Pinpoint the cell where the given text exists, returning its (x, y) midpoint coordinate. 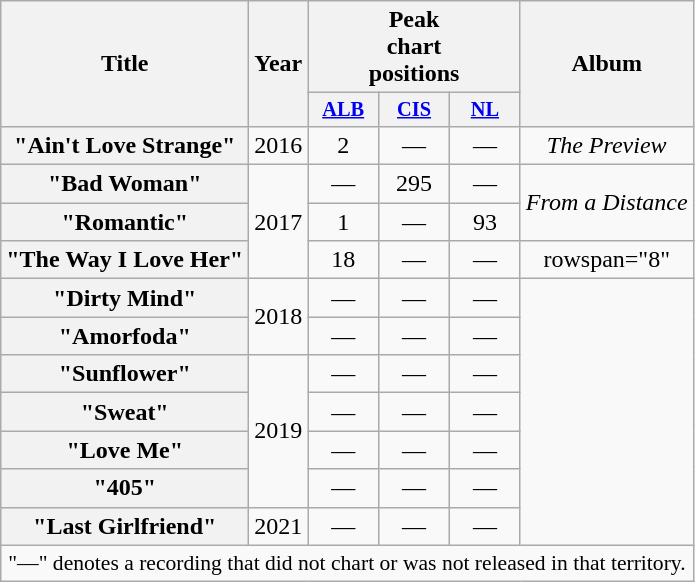
295 (414, 184)
"Romantic" (125, 222)
NL (484, 110)
ALB (344, 110)
2018 (278, 317)
1 (344, 222)
2016 (278, 145)
2019 (278, 431)
2017 (278, 222)
"405" (125, 488)
93 (484, 222)
Peakchartpositions (414, 47)
2021 (278, 526)
2 (344, 145)
The Preview (606, 145)
From a Distance (606, 203)
"Love Me" (125, 450)
CIS (414, 110)
"The Way I Love Her" (125, 260)
Album (606, 64)
18 (344, 260)
"Dirty Mind" (125, 298)
"Ain't Love Strange" (125, 145)
"Sweat" (125, 412)
"Last Girlfriend" (125, 526)
"Bad Woman" (125, 184)
"Amorfoda" (125, 336)
Title (125, 64)
Year (278, 64)
"Sunflower" (125, 374)
rowspan="8" (606, 260)
"—" denotes a recording that did not chart or was not released in that territory. (347, 563)
